Find where the given text appears and provide that cell's center as (X, Y) coordinate. 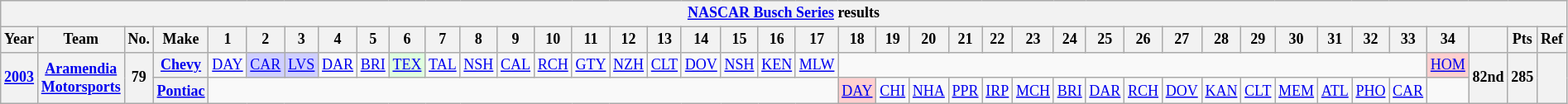
GTY (591, 64)
285 (1522, 78)
11 (591, 40)
10 (553, 40)
15 (740, 40)
PHO (1370, 91)
KAN (1221, 91)
20 (929, 40)
9 (516, 40)
79 (139, 78)
Chevy (180, 64)
LVS (301, 64)
6 (407, 40)
NASCAR Busch Series results (784, 13)
33 (1408, 40)
KEN (777, 64)
23 (1033, 40)
29 (1258, 40)
18 (857, 40)
8 (478, 40)
HOM (1448, 64)
CAL (516, 64)
IRP (998, 91)
17 (816, 40)
21 (965, 40)
Pontiac (180, 91)
CHI (893, 91)
4 (338, 40)
MCH (1033, 91)
Make (180, 40)
7 (443, 40)
19 (893, 40)
27 (1182, 40)
2003 (20, 78)
24 (1069, 40)
3 (301, 40)
NZH (629, 64)
26 (1144, 40)
16 (777, 40)
NHA (929, 91)
Team (81, 40)
Aramendia Motorsports (81, 78)
14 (701, 40)
PPR (965, 91)
32 (1370, 40)
31 (1335, 40)
TAL (443, 64)
Pts (1522, 40)
82nd (1488, 78)
Ref (1552, 40)
25 (1105, 40)
12 (629, 40)
2 (266, 40)
34 (1448, 40)
30 (1297, 40)
No. (139, 40)
MLW (816, 64)
Year (20, 40)
MEM (1297, 91)
22 (998, 40)
5 (372, 40)
13 (664, 40)
1 (228, 40)
TEX (407, 64)
28 (1221, 40)
ATL (1335, 91)
